Extract the [X, Y] coordinate from the center of the cell holding the provided text.  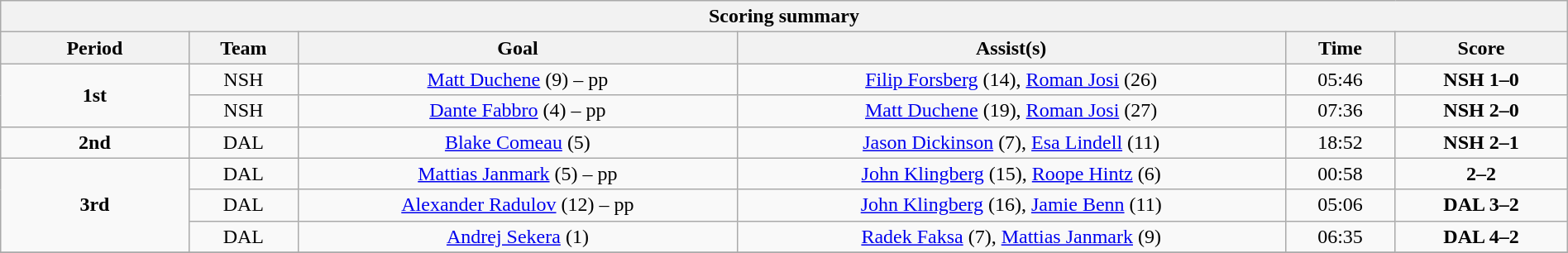
John Klingberg (16), Jamie Benn (11) [1011, 205]
Score [1481, 48]
Matt Duchene (9) – pp [518, 79]
05:06 [1340, 205]
John Klingberg (15), Roope Hintz (6) [1011, 174]
Team [243, 48]
Mattias Janmark (5) – pp [518, 174]
00:58 [1340, 174]
2nd [94, 142]
Goal [518, 48]
DAL 3–2 [1481, 205]
06:35 [1340, 236]
Time [1340, 48]
Blake Comeau (5) [518, 142]
Scoring summary [784, 17]
Matt Duchene (19), Roman Josi (27) [1011, 111]
2–2 [1481, 174]
Radek Faksa (7), Mattias Janmark (9) [1011, 236]
3rd [94, 205]
Dante Fabbro (4) – pp [518, 111]
Filip Forsberg (14), Roman Josi (26) [1011, 79]
Andrej Sekera (1) [518, 236]
NSH 2–0 [1481, 111]
07:36 [1340, 111]
1st [94, 95]
Assist(s) [1011, 48]
Alexander Radulov (12) – pp [518, 205]
Jason Dickinson (7), Esa Lindell (11) [1011, 142]
DAL 4–2 [1481, 236]
NSH 2–1 [1481, 142]
NSH 1–0 [1481, 79]
18:52 [1340, 142]
05:46 [1340, 79]
Period [94, 48]
